Detect which cell encompasses the target text, then output its (x, y) center coordinate. 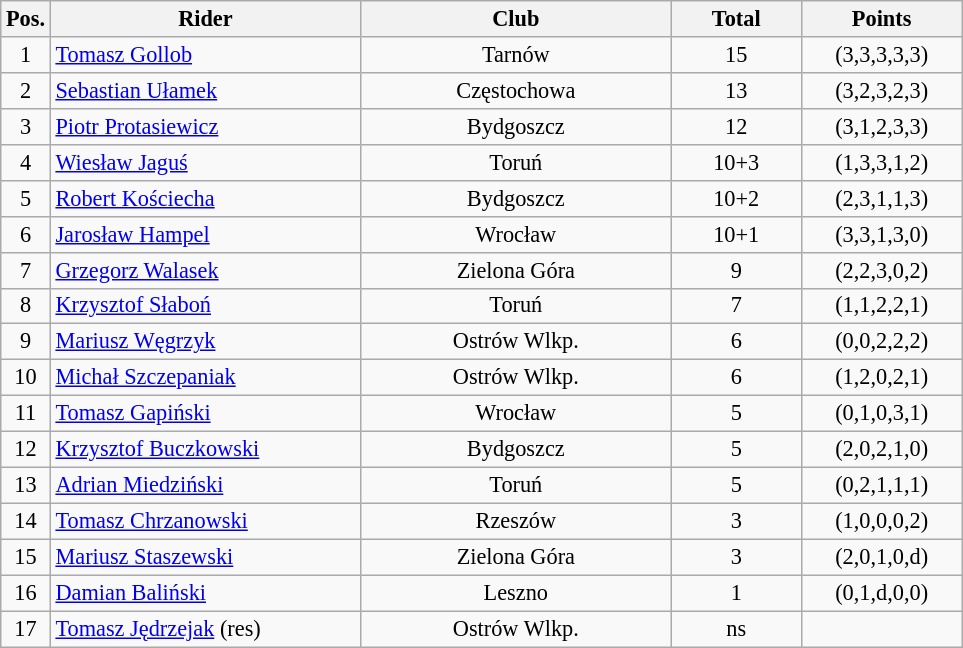
(1,0,0,0,2) (881, 521)
ns (736, 629)
10+1 (736, 234)
(2,2,3,0,2) (881, 270)
(0,1,0,3,1) (881, 414)
Tomasz Gapiński (205, 414)
17 (26, 629)
Wiesław Jaguś (205, 162)
(2,0,2,1,0) (881, 450)
Krzysztof Słaboń (205, 306)
Leszno (516, 593)
Rzeszów (516, 521)
16 (26, 593)
10 (26, 378)
Points (881, 19)
Pos. (26, 19)
(3,1,2,3,3) (881, 126)
Tarnów (516, 55)
(1,1,2,2,1) (881, 306)
(2,3,1,1,3) (881, 198)
Tomasz Chrzanowski (205, 521)
Mariusz Węgrzyk (205, 342)
10+3 (736, 162)
Jarosław Hampel (205, 234)
8 (26, 306)
Rider (205, 19)
Club (516, 19)
Tomasz Jędrzejak (res) (205, 629)
(1,2,0,2,1) (881, 378)
(3,3,1,3,0) (881, 234)
Krzysztof Buczkowski (205, 450)
11 (26, 414)
Piotr Protasiewicz (205, 126)
2 (26, 90)
Sebastian Ułamek (205, 90)
(0,1,d,0,0) (881, 593)
Robert Kościecha (205, 198)
4 (26, 162)
Adrian Miedziński (205, 485)
(3,3,3,3,3) (881, 55)
Michał Szczepaniak (205, 378)
14 (26, 521)
10+2 (736, 198)
(3,2,3,2,3) (881, 90)
Grzegorz Walasek (205, 270)
Damian Baliński (205, 593)
(1,3,3,1,2) (881, 162)
Częstochowa (516, 90)
(0,2,1,1,1) (881, 485)
(0,0,2,2,2) (881, 342)
Mariusz Staszewski (205, 557)
Total (736, 19)
(2,0,1,0,d) (881, 557)
Tomasz Gollob (205, 55)
